Scan for the cell matching the given text and deliver its [x, y] coordinate at center. 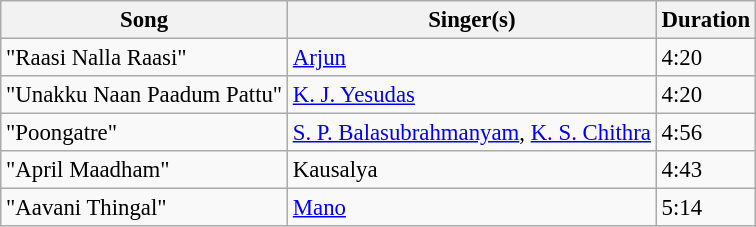
"Aavani Thingal" [144, 208]
"Raasi Nalla Raasi" [144, 58]
Mano [472, 208]
"Poongatre" [144, 133]
Singer(s) [472, 20]
S. P. Balasubrahmanyam, K. S. Chithra [472, 133]
Kausalya [472, 170]
4:56 [706, 133]
"Unakku Naan Paadum Pattu" [144, 95]
Arjun [472, 58]
K. J. Yesudas [472, 95]
Song [144, 20]
5:14 [706, 208]
4:43 [706, 170]
Duration [706, 20]
"April Maadham" [144, 170]
